From the cell containing the given text, extract its center point as (x, y) coordinate. 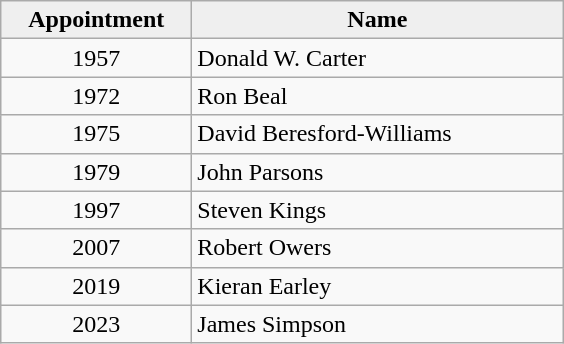
1957 (96, 58)
2019 (96, 286)
1975 (96, 134)
Donald W. Carter (378, 58)
2007 (96, 248)
Name (378, 20)
1972 (96, 96)
Kieran Earley (378, 286)
Robert Owers (378, 248)
James Simpson (378, 324)
2023 (96, 324)
1979 (96, 172)
David Beresford-Williams (378, 134)
1997 (96, 210)
Ron Beal (378, 96)
Appointment (96, 20)
Steven Kings (378, 210)
John Parsons (378, 172)
